Search for the cell housing the specified text and yield its [x, y] center coordinate. 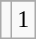
1 [24, 20]
